Find where the given text appears and provide that cell's center as [x, y] coordinate. 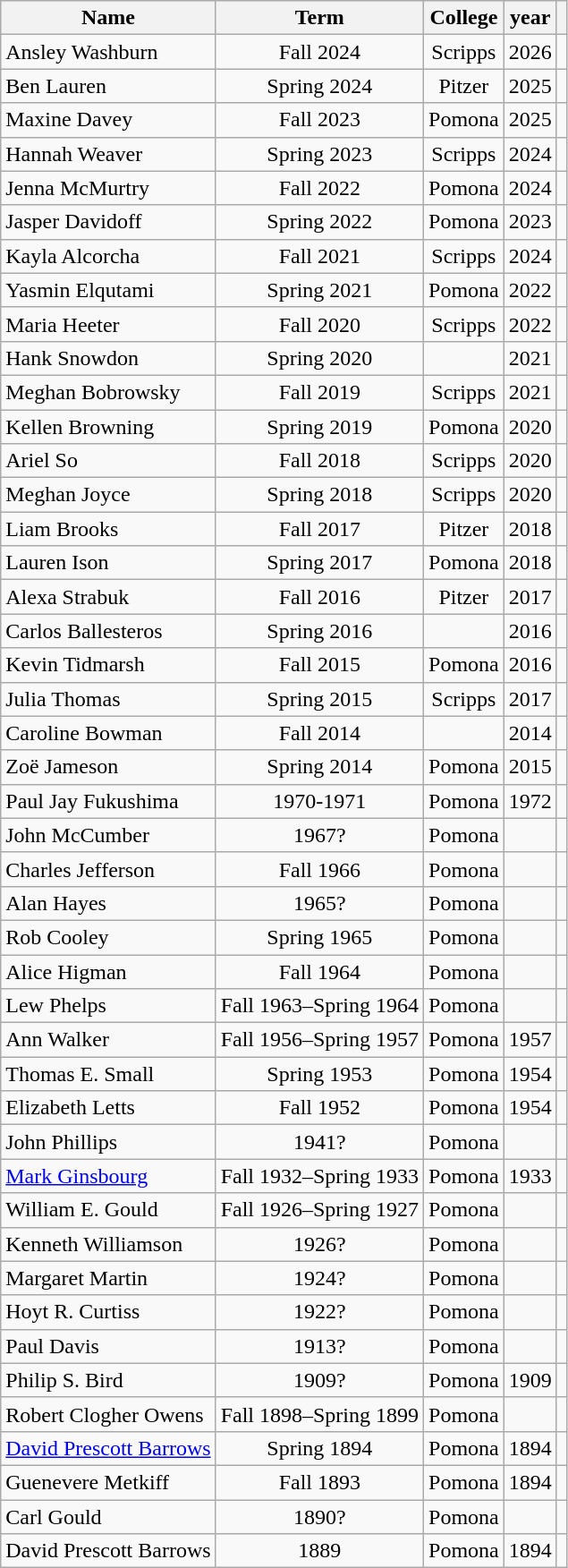
Spring 2022 [319, 222]
John McCumber [108, 835]
Mark Ginsbourg [108, 1176]
Charles Jefferson [108, 869]
Kevin Tidmarsh [108, 665]
Fall 2021 [319, 256]
1889 [319, 1551]
Fall 1956–Spring 1957 [319, 1040]
1909 [530, 1380]
College [464, 18]
Spring 1894 [319, 1448]
Fall 1926–Spring 1927 [319, 1210]
Paul Davis [108, 1346]
1924? [319, 1278]
1890? [319, 1517]
Fall 1952 [319, 1108]
1926? [319, 1244]
1922? [319, 1312]
Term [319, 18]
2023 [530, 222]
Carlos Ballesteros [108, 631]
Maria Heeter [108, 324]
Fall 1898–Spring 1899 [319, 1414]
Fall 2015 [319, 665]
Alice Higman [108, 971]
Name [108, 18]
John Phillips [108, 1142]
Spring 1965 [319, 937]
Kenneth Williamson [108, 1244]
Fall 2018 [319, 461]
Fall 1964 [319, 971]
Rob Cooley [108, 937]
Fall 2016 [319, 597]
Spring 2014 [319, 767]
Fall 2020 [319, 324]
Zoë Jameson [108, 767]
Kellen Browning [108, 427]
Jasper Davidoff [108, 222]
Ben Lauren [108, 86]
Kayla Alcorcha [108, 256]
Lew Phelps [108, 1006]
1967? [319, 835]
Hoyt R. Curtiss [108, 1312]
1972 [530, 801]
year [530, 18]
1965? [319, 903]
Thomas E. Small [108, 1074]
2014 [530, 733]
Julia Thomas [108, 699]
Paul Jay Fukushima [108, 801]
1909? [319, 1380]
Meghan Bobrowsky [108, 392]
Fall 1966 [319, 869]
William E. Gould [108, 1210]
Ansley Washburn [108, 52]
Yasmin Elqutami [108, 290]
2026 [530, 52]
1933 [530, 1176]
Hank Snowdon [108, 358]
Fall 2017 [319, 529]
Liam Brooks [108, 529]
Fall 2014 [319, 733]
Maxine Davey [108, 120]
Spring 2021 [319, 290]
1957 [530, 1040]
Caroline Bowman [108, 733]
Hannah Weaver [108, 154]
Margaret Martin [108, 1278]
Spring 2018 [319, 495]
Ariel So [108, 461]
Meghan Joyce [108, 495]
Fall 1963–Spring 1964 [319, 1006]
Spring 2017 [319, 563]
Fall 2022 [319, 188]
Jenna McMurtry [108, 188]
Guenevere Metkiff [108, 1482]
Alexa Strabuk [108, 597]
Spring 1953 [319, 1074]
Carl Gould [108, 1517]
Spring 2019 [319, 427]
Fall 2024 [319, 52]
Robert Clogher Owens [108, 1414]
Elizabeth Letts [108, 1108]
1941? [319, 1142]
Spring 2016 [319, 631]
Fall 2019 [319, 392]
1970-1971 [319, 801]
Lauren Ison [108, 563]
Alan Hayes [108, 903]
1913? [319, 1346]
Spring 2015 [319, 699]
Spring 2020 [319, 358]
2015 [530, 767]
Fall 1932–Spring 1933 [319, 1176]
Spring 2024 [319, 86]
Fall 1893 [319, 1482]
Spring 2023 [319, 154]
Ann Walker [108, 1040]
Philip S. Bird [108, 1380]
Fall 2023 [319, 120]
